Identify which cell holds the provided text, then report its (x, y) central coordinate. 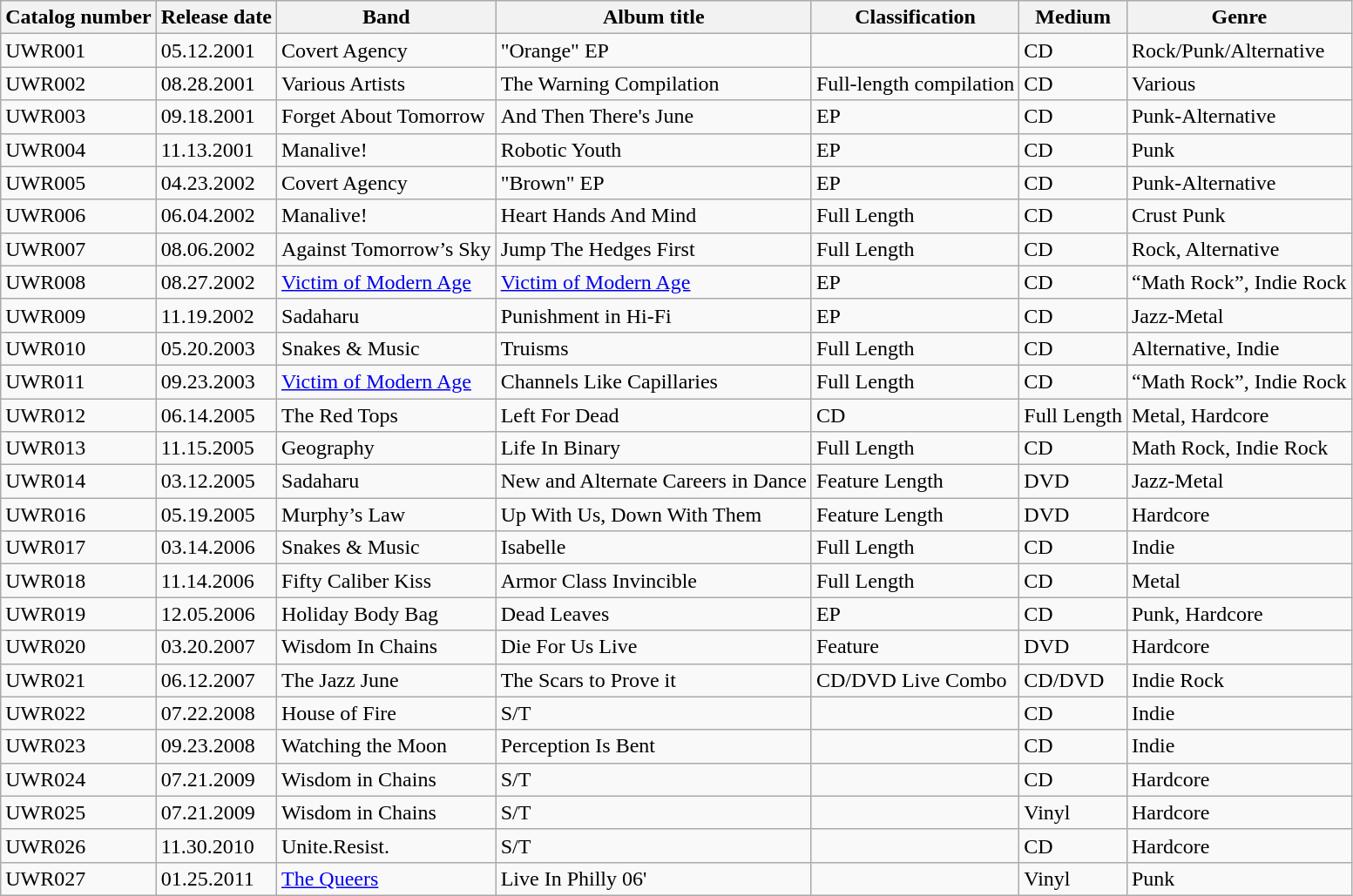
"Orange" EP (653, 51)
Jump The Hedges First (653, 249)
01.25.2011 (216, 879)
The Jazz June (387, 680)
Indie Rock (1239, 680)
Holiday Body Bag (387, 614)
09.23.2003 (216, 381)
07.22.2008 (216, 713)
UWR018 (78, 581)
Alternative, Indie (1239, 348)
11.13.2001 (216, 150)
Math Rock, Indie Rock (1239, 448)
Unite.Resist. (387, 845)
Robotic Youth (653, 150)
UWR025 (78, 812)
Against Tomorrow’s Sky (387, 249)
The Warning Compilation (653, 84)
08.27.2002 (216, 282)
And Then There's June (653, 117)
Geography (387, 448)
Forget About Tomorrow (387, 117)
Armor Class Invincible (653, 581)
UWR009 (78, 315)
06.12.2007 (216, 680)
11.15.2005 (216, 448)
The Scars to Prove it (653, 680)
UWR002 (78, 84)
House of Fire (387, 713)
UWR026 (78, 845)
Punk, Hardcore (1239, 614)
Wisdom In Chains (387, 647)
Fifty Caliber Kiss (387, 581)
UWR007 (78, 249)
09.23.2008 (216, 746)
UWR014 (78, 482)
UWR016 (78, 515)
Rock/Punk/Alternative (1239, 51)
UWR020 (78, 647)
New and Alternate Careers in Dance (653, 482)
UWR022 (78, 713)
Various Artists (387, 84)
Metal (1239, 581)
Up With Us, Down With Them (653, 515)
UWR001 (78, 51)
UWR012 (78, 415)
UWR005 (78, 183)
Punishment in Hi-Fi (653, 315)
Left For Dead (653, 415)
UWR013 (78, 448)
03.12.2005 (216, 482)
08.28.2001 (216, 84)
12.05.2006 (216, 614)
Heart Hands And Mind (653, 216)
Metal, Hardcore (1239, 415)
05.19.2005 (216, 515)
UWR017 (78, 548)
Die For Us Live (653, 647)
UWR024 (78, 779)
Band (387, 17)
Rock, Alternative (1239, 249)
Dead Leaves (653, 614)
Album title (653, 17)
Live In Philly 06' (653, 879)
Channels Like Capillaries (653, 381)
Truisms (653, 348)
UWR008 (78, 282)
"Brown" EP (653, 183)
06.04.2002 (216, 216)
11.19.2002 (216, 315)
UWR011 (78, 381)
The Red Tops (387, 415)
11.14.2006 (216, 581)
Feature (915, 647)
UWR021 (78, 680)
06.14.2005 (216, 415)
Genre (1239, 17)
CD/DVD (1073, 680)
09.18.2001 (216, 117)
The Queers (387, 879)
03.20.2007 (216, 647)
08.06.2002 (216, 249)
03.14.2006 (216, 548)
UWR027 (78, 879)
CD/DVD Live Combo (915, 680)
05.12.2001 (216, 51)
Crust Punk (1239, 216)
UWR003 (78, 117)
Murphy’s Law (387, 515)
UWR004 (78, 150)
UWR023 (78, 746)
Classification (915, 17)
UWR006 (78, 216)
Medium (1073, 17)
11.30.2010 (216, 845)
UWR010 (78, 348)
Isabelle (653, 548)
Various (1239, 84)
UWR019 (78, 614)
Full-length compilation (915, 84)
Release date (216, 17)
Watching the Moon (387, 746)
Perception Is Bent (653, 746)
05.20.2003 (216, 348)
04.23.2002 (216, 183)
Life In Binary (653, 448)
Catalog number (78, 17)
